Extract the [x, y] coordinate from the center of the cell holding the provided text.  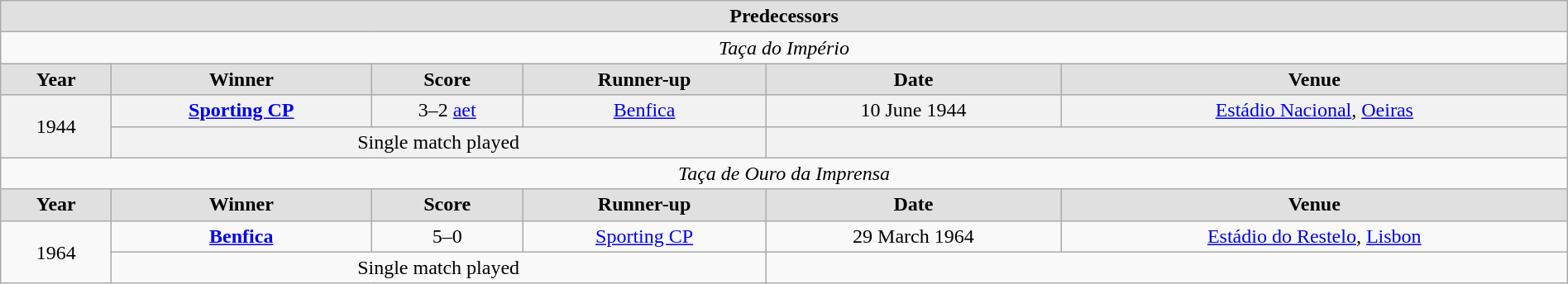
Taça de Ouro da Imprensa [784, 173]
5–0 [447, 236]
Estádio Nacional, Oeiras [1314, 111]
1964 [56, 252]
29 March 1964 [914, 236]
Predecessors [784, 17]
Taça do Império [784, 48]
10 June 1944 [914, 111]
1944 [56, 126]
3–2 aet [447, 111]
Estádio do Restelo, Lisbon [1314, 236]
